Locate the cell with the specified text and output its (x, y) center coordinate. 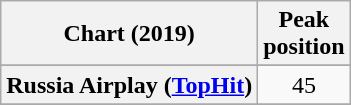
45 (304, 85)
Russia Airplay (TopHit) (130, 85)
Chart (2019) (130, 34)
Peakposition (304, 34)
